Extract the [x, y] coordinate from the center of the cell holding the provided text.  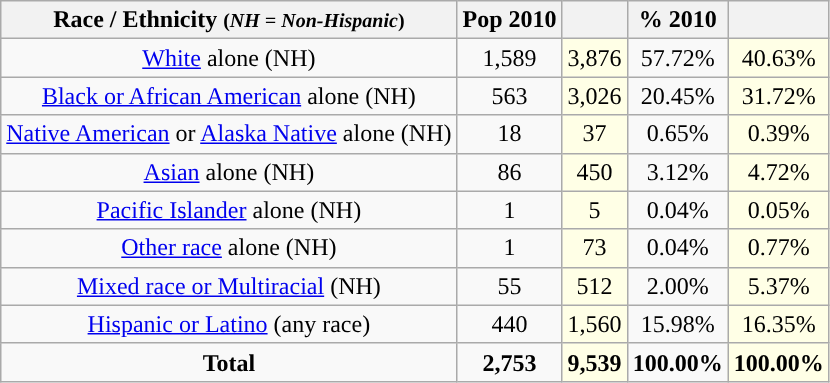
16.35% [778, 324]
Pop 2010 [510, 20]
9,539 [594, 362]
0.77% [778, 248]
2.00% [678, 286]
% 2010 [678, 20]
Native American or Alaska Native alone (NH) [229, 134]
1,560 [594, 324]
3,026 [594, 96]
450 [594, 172]
Hispanic or Latino (any race) [229, 324]
3,876 [594, 58]
Pacific Islander alone (NH) [229, 210]
18 [510, 134]
37 [594, 134]
15.98% [678, 324]
Asian alone (NH) [229, 172]
57.72% [678, 58]
2,753 [510, 362]
0.65% [678, 134]
Black or African American alone (NH) [229, 96]
5.37% [778, 286]
White alone (NH) [229, 58]
1,589 [510, 58]
5 [594, 210]
512 [594, 286]
73 [594, 248]
3.12% [678, 172]
86 [510, 172]
0.39% [778, 134]
0.05% [778, 210]
40.63% [778, 58]
440 [510, 324]
31.72% [778, 96]
Race / Ethnicity (NH = Non-Hispanic) [229, 20]
4.72% [778, 172]
563 [510, 96]
55 [510, 286]
Mixed race or Multiracial (NH) [229, 286]
Total [229, 362]
Other race alone (NH) [229, 248]
20.45% [678, 96]
